Scan for the cell matching the given text and deliver its [x, y] coordinate at center. 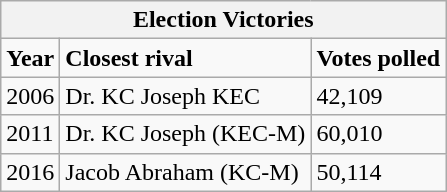
Dr. KC Joseph (KEC-M) [186, 134]
50,114 [378, 172]
Jacob Abraham (KC-M) [186, 172]
2011 [30, 134]
Votes polled [378, 58]
60,010 [378, 134]
2016 [30, 172]
Election Victories [224, 20]
Dr. KC Joseph KEC [186, 96]
2006 [30, 96]
42,109 [378, 96]
Year [30, 58]
Closest rival [186, 58]
